For the text-containing cell, return its midpoint in (x, y) coordinate format. 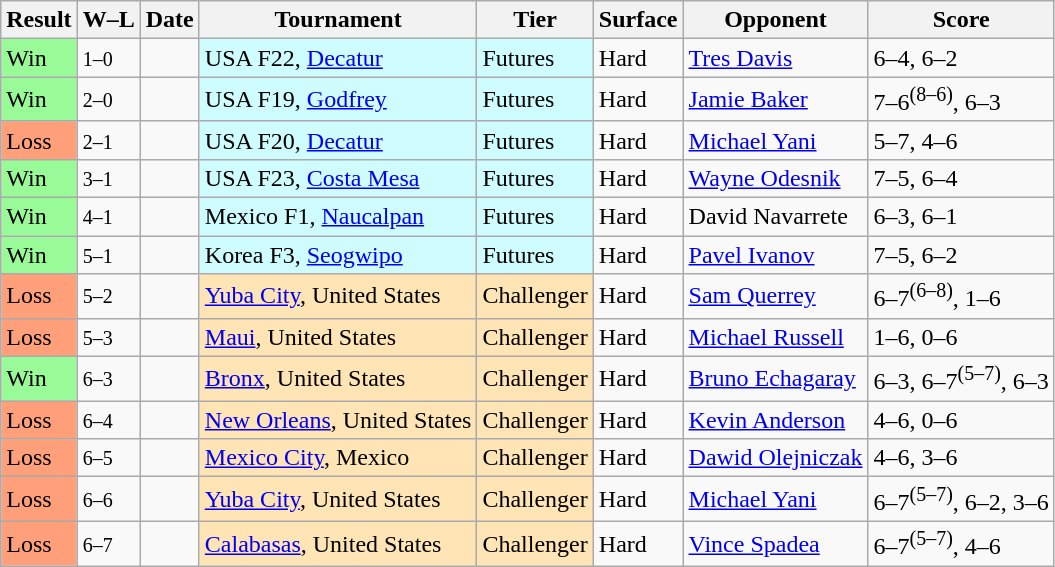
Bronx, United States (338, 378)
6–7(6–8), 1–6 (961, 296)
Maui, United States (338, 337)
Surface (638, 20)
6–4 (108, 420)
6–5 (108, 458)
7–5, 6–4 (961, 178)
Result (39, 20)
4–6, 0–6 (961, 420)
2–1 (108, 140)
Sam Querrey (776, 296)
6–7(5–7), 6–2, 3–6 (961, 500)
Pavel Ivanov (776, 255)
Tier (535, 20)
5–7, 4–6 (961, 140)
USA F23, Costa Mesa (338, 178)
USA F19, Godfrey (338, 100)
7–5, 6–2 (961, 255)
David Navarrete (776, 217)
Mexico City, Mexico (338, 458)
5–1 (108, 255)
Opponent (776, 20)
Mexico F1, Naucalpan (338, 217)
Jamie Baker (776, 100)
New Orleans, United States (338, 420)
6–3, 6–1 (961, 217)
Wayne Odesnik (776, 178)
5–2 (108, 296)
Date (170, 20)
1–6, 0–6 (961, 337)
6–4, 6–2 (961, 58)
7–6(8–6), 6–3 (961, 100)
Kevin Anderson (776, 420)
6–6 (108, 500)
Score (961, 20)
USA F22, Decatur (338, 58)
6–3 (108, 378)
USA F20, Decatur (338, 140)
6–7 (108, 544)
Tournament (338, 20)
4–6, 3–6 (961, 458)
1–0 (108, 58)
Korea F3, Seogwipo (338, 255)
Michael Russell (776, 337)
6–7(5–7), 4–6 (961, 544)
6–3, 6–7(5–7), 6–3 (961, 378)
2–0 (108, 100)
Bruno Echagaray (776, 378)
Calabasas, United States (338, 544)
3–1 (108, 178)
W–L (108, 20)
Dawid Olejniczak (776, 458)
4–1 (108, 217)
5–3 (108, 337)
Vince Spadea (776, 544)
Tres Davis (776, 58)
